Capture the cell that displays the provided text and extract its (X, Y) central coordinate. 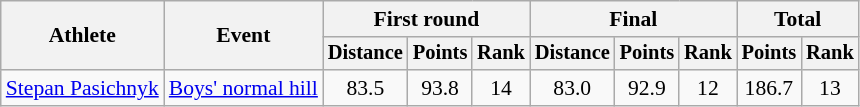
186.7 (769, 88)
Boys' normal hill (244, 88)
Stepan Pasichnyk (82, 88)
83.0 (572, 88)
92.9 (647, 88)
14 (501, 88)
93.8 (440, 88)
12 (708, 88)
83.5 (366, 88)
Total (798, 19)
Event (244, 36)
Final (634, 19)
13 (830, 88)
Athlete (82, 36)
First round (426, 19)
